Extract the (x, y) coordinate from the center of the cell holding the provided text.  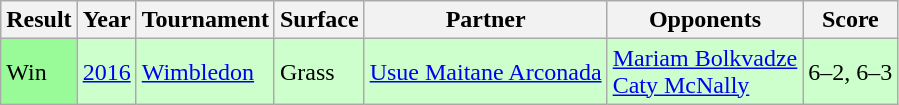
Result (39, 20)
Mariam Bolkvadze Caty McNally (705, 72)
Opponents (705, 20)
Usue Maitane Arconada (486, 72)
Wimbledon (205, 72)
Grass (319, 72)
Surface (319, 20)
Score (850, 20)
2016 (106, 72)
6–2, 6–3 (850, 72)
Win (39, 72)
Tournament (205, 20)
Year (106, 20)
Partner (486, 20)
